Detect which cell encompasses the target text, then output its [X, Y] center coordinate. 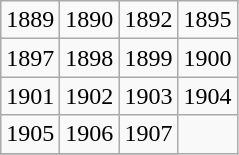
1892 [148, 20]
1899 [148, 58]
1903 [148, 96]
1895 [208, 20]
1907 [148, 134]
1900 [208, 58]
1901 [30, 96]
1905 [30, 134]
1897 [30, 58]
1898 [90, 58]
1890 [90, 20]
1904 [208, 96]
1906 [90, 134]
1902 [90, 96]
1889 [30, 20]
